Return (x, y) of the center of cell containing provided text 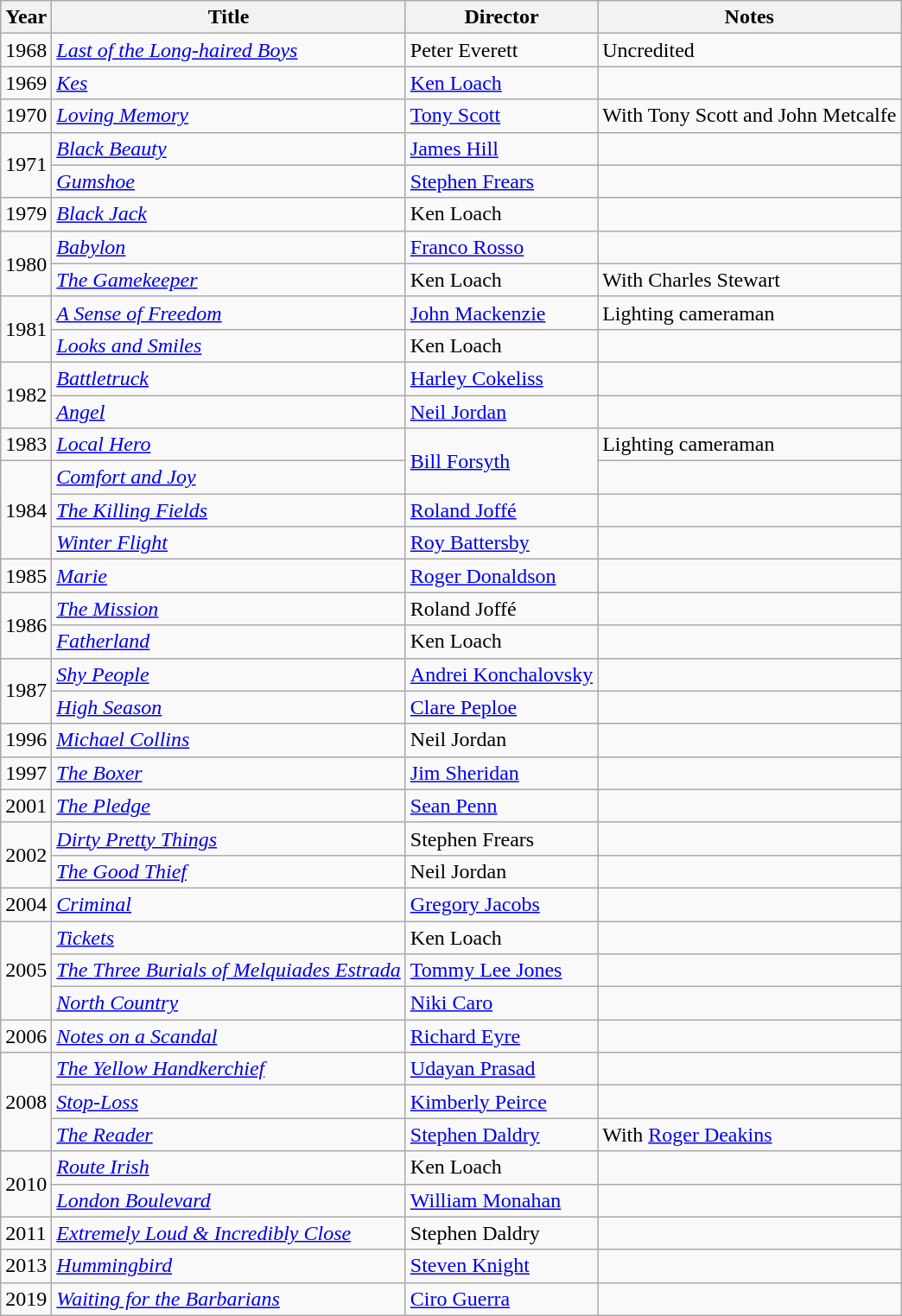
The Yellow Handkerchief (229, 1069)
Winter Flight (229, 543)
The Mission (229, 609)
The Boxer (229, 773)
1996 (26, 740)
1982 (26, 395)
2004 (26, 904)
Extremely Loud & Incredibly Close (229, 1233)
2011 (26, 1233)
Niki Caro (501, 1003)
Fatherland (229, 642)
1984 (26, 510)
2006 (26, 1036)
Notes on a Scandal (229, 1036)
Black Beauty (229, 149)
Tommy Lee Jones (501, 971)
Loving Memory (229, 116)
1979 (26, 214)
With Roger Deakins (750, 1135)
2008 (26, 1102)
Babylon (229, 247)
With Tony Scott and John Metcalfe (750, 116)
Andrei Konchalovsky (501, 674)
Roy Battersby (501, 543)
Michael Collins (229, 740)
Peter Everett (501, 50)
1997 (26, 773)
Looks and Smiles (229, 345)
Marie (229, 576)
Title (229, 17)
Tickets (229, 937)
Comfort and Joy (229, 478)
Route Irish (229, 1167)
John Mackenzie (501, 313)
High Season (229, 707)
The Good Thief (229, 871)
Bill Forsyth (501, 461)
2010 (26, 1184)
Jim Sheridan (501, 773)
2002 (26, 855)
1986 (26, 625)
North Country (229, 1003)
A Sense of Freedom (229, 313)
Stop-Loss (229, 1102)
Clare Peploe (501, 707)
Gregory Jacobs (501, 904)
London Boulevard (229, 1200)
Last of the Long-haired Boys (229, 50)
Richard Eyre (501, 1036)
Uncredited (750, 50)
The Three Burials of Melquiades Estrada (229, 971)
Local Hero (229, 445)
The Reader (229, 1135)
Black Jack (229, 214)
Battletruck (229, 378)
Udayan Prasad (501, 1069)
The Pledge (229, 806)
1985 (26, 576)
Waiting for the Barbarians (229, 1299)
2001 (26, 806)
2005 (26, 970)
Steven Knight (501, 1266)
Sean Penn (501, 806)
Kimberly Peirce (501, 1102)
1968 (26, 50)
James Hill (501, 149)
The Killing Fields (229, 510)
Gumshoe (229, 181)
1980 (26, 263)
Harley Cokeliss (501, 378)
Angel (229, 412)
1970 (26, 116)
William Monahan (501, 1200)
1971 (26, 165)
Ciro Guerra (501, 1299)
1987 (26, 691)
1983 (26, 445)
Notes (750, 17)
Criminal (229, 904)
2019 (26, 1299)
Tony Scott (501, 116)
Dirty Pretty Things (229, 838)
Kes (229, 83)
Shy People (229, 674)
1981 (26, 329)
Roger Donaldson (501, 576)
Year (26, 17)
With Charles Stewart (750, 280)
Hummingbird (229, 1266)
The Gamekeeper (229, 280)
1969 (26, 83)
Franco Rosso (501, 247)
2013 (26, 1266)
Director (501, 17)
